Capture the cell that displays the provided text and extract its [X, Y] central coordinate. 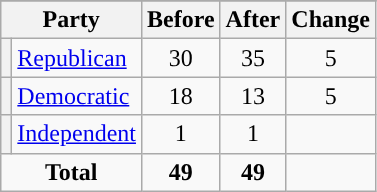
Before [180, 20]
Change [331, 20]
35 [253, 58]
Total [72, 172]
18 [180, 96]
After [253, 20]
13 [253, 96]
Party [72, 20]
Democratic [77, 96]
30 [180, 58]
Independent [77, 134]
Republican [77, 58]
